Provide the [X, Y] coordinate of the cell's center where the given text is located.  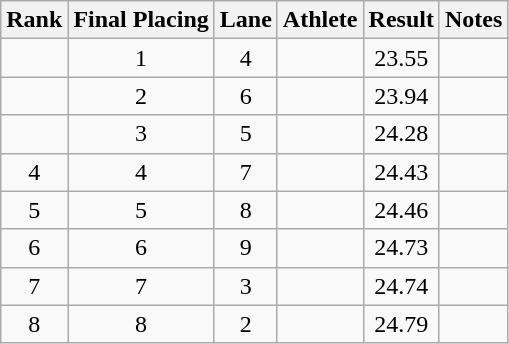
24.28 [401, 134]
1 [141, 58]
23.94 [401, 96]
9 [246, 248]
24.79 [401, 324]
Lane [246, 20]
Rank [34, 20]
24.46 [401, 210]
24.43 [401, 172]
Notes [473, 20]
Final Placing [141, 20]
23.55 [401, 58]
24.74 [401, 286]
Result [401, 20]
Athlete [320, 20]
24.73 [401, 248]
